Determine the [X, Y] coordinate at the center of the cell enclosing the given text.  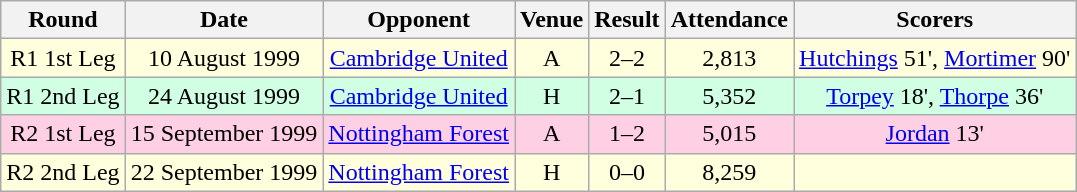
Jordan 13' [935, 134]
Scorers [935, 20]
15 September 1999 [224, 134]
22 September 1999 [224, 172]
0–0 [627, 172]
Date [224, 20]
R2 1st Leg [63, 134]
Result [627, 20]
24 August 1999 [224, 96]
Venue [552, 20]
Round [63, 20]
Attendance [729, 20]
5,015 [729, 134]
10 August 1999 [224, 58]
8,259 [729, 172]
Hutchings 51', Mortimer 90' [935, 58]
2–1 [627, 96]
2,813 [729, 58]
R1 2nd Leg [63, 96]
Opponent [419, 20]
1–2 [627, 134]
2–2 [627, 58]
R1 1st Leg [63, 58]
Torpey 18', Thorpe 36' [935, 96]
R2 2nd Leg [63, 172]
5,352 [729, 96]
